Return the (X, Y) coordinate for the center point of the cell that contains the specified text.  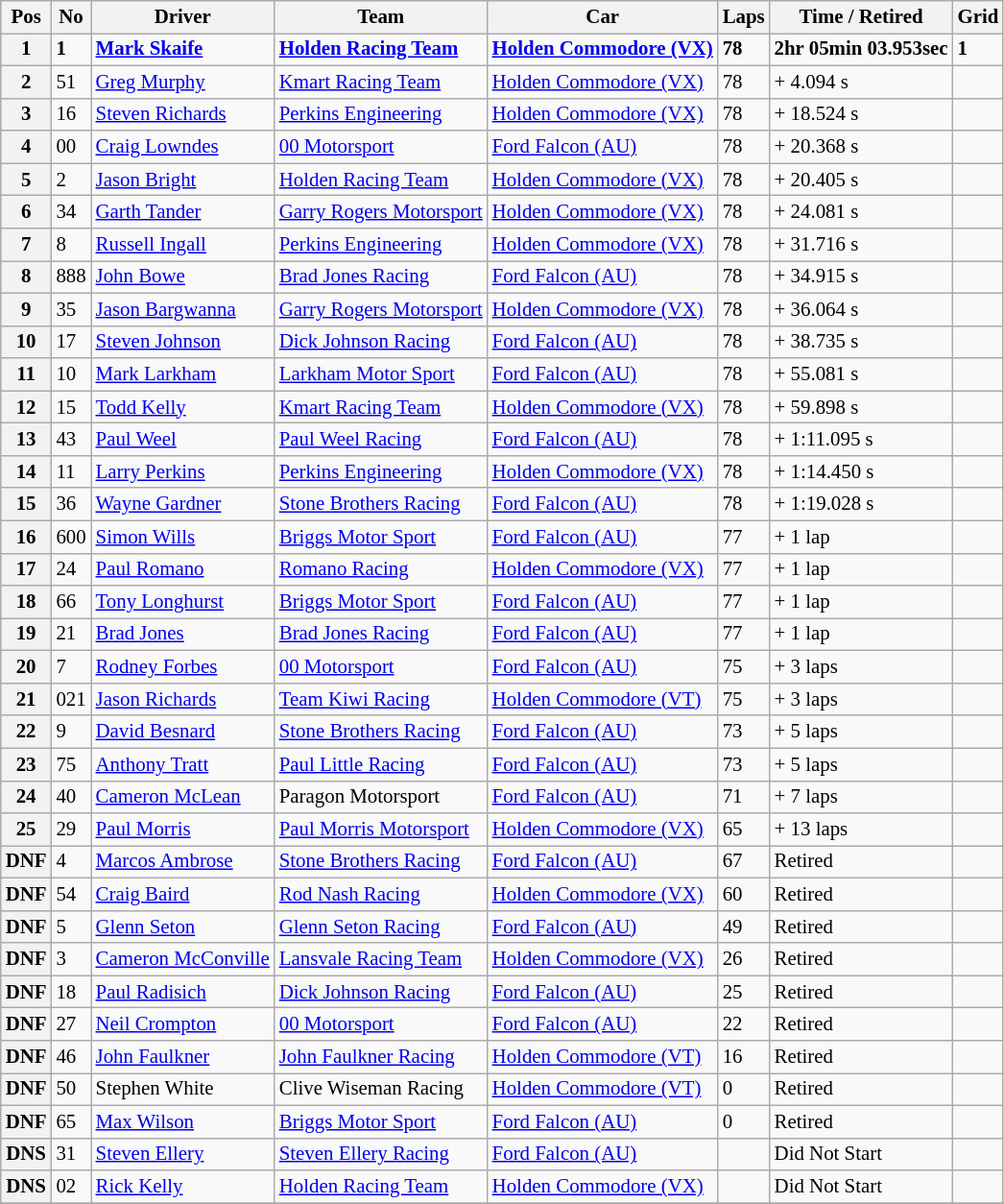
36 (71, 504)
Stephen White (182, 1090)
021 (71, 699)
Pos (27, 17)
31 (71, 1154)
+ 31.716 s (862, 245)
54 (71, 894)
Paul Morris Motorsport (381, 830)
Team Kiwi Racing (381, 699)
Time / Retired (862, 17)
60 (744, 894)
Steven Johnson (182, 342)
Jason Richards (182, 699)
6 (27, 212)
+ 13 laps (862, 830)
67 (744, 862)
49 (744, 927)
34 (71, 212)
Paragon Motorsport (381, 797)
+ 24.081 s (862, 212)
Steven Richards (182, 114)
Jason Bright (182, 180)
Marcos Ambrose (182, 862)
Paul Radisich (182, 992)
23 (27, 764)
Glenn Seton Racing (381, 927)
+ 55.081 s (862, 374)
Greg Murphy (182, 82)
Larry Perkins (182, 471)
66 (71, 602)
Rick Kelly (182, 1187)
+ 20.368 s (862, 147)
John Faulkner (182, 1057)
Wayne Gardner (182, 504)
29 (71, 830)
02 (71, 1187)
43 (71, 440)
Brad Jones (182, 635)
Paul Morris (182, 830)
888 (71, 277)
Car (603, 17)
+ 4.094 s (862, 82)
Clive Wiseman Racing (381, 1090)
Paul Romano (182, 569)
+ 34.915 s (862, 277)
35 (71, 309)
Team (381, 17)
Craig Baird (182, 894)
+ 38.735 s (862, 342)
John Faulkner Racing (381, 1057)
27 (71, 1024)
Neil Crompton (182, 1024)
Glenn Seton (182, 927)
Larkham Motor Sport (381, 374)
71 (744, 797)
Paul Weel Racing (381, 440)
Steven Ellery Racing (381, 1154)
+ 59.898 s (862, 407)
50 (71, 1090)
Driver (182, 17)
Todd Kelly (182, 407)
Grid (977, 17)
+ 1:19.028 s (862, 504)
Garth Tander (182, 212)
Mark Larkham (182, 374)
40 (71, 797)
Lansvale Racing Team (381, 959)
+ 20.405 s (862, 180)
600 (71, 537)
Cameron McConville (182, 959)
Steven Ellery (182, 1154)
14 (27, 471)
Anthony Tratt (182, 764)
Tony Longhurst (182, 602)
2hr 05min 03.953sec (862, 49)
No (71, 17)
Rod Nash Racing (381, 894)
46 (71, 1057)
Rodney Forbes (182, 667)
Simon Wills (182, 537)
John Bowe (182, 277)
12 (27, 407)
Paul Weel (182, 440)
David Besnard (182, 732)
Russell Ingall (182, 245)
Paul Little Racing (381, 764)
+ 1:14.450 s (862, 471)
Jason Bargwanna (182, 309)
+ 7 laps (862, 797)
20 (27, 667)
Max Wilson (182, 1121)
Romano Racing (381, 569)
Laps (744, 17)
51 (71, 82)
26 (744, 959)
Craig Lowndes (182, 147)
19 (27, 635)
+ 18.524 s (862, 114)
Mark Skaife (182, 49)
Cameron McLean (182, 797)
13 (27, 440)
+ 1:11.095 s (862, 440)
00 (71, 147)
+ 36.064 s (862, 309)
